Find where the given text appears and provide that cell's center as (X, Y) coordinate. 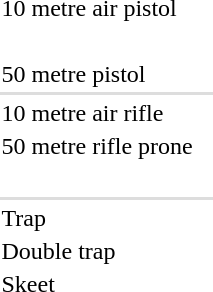
Trap (97, 218)
50 metre pistol (97, 74)
50 metre rifle prone (97, 146)
Double trap (97, 251)
10 metre air rifle (97, 113)
